Determine the (x, y) coordinate at the center of the cell enclosing the given text.  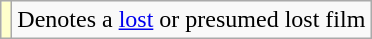
Denotes a lost or presumed lost film (192, 20)
